From the cell containing the given text, extract its center point as (x, y) coordinate. 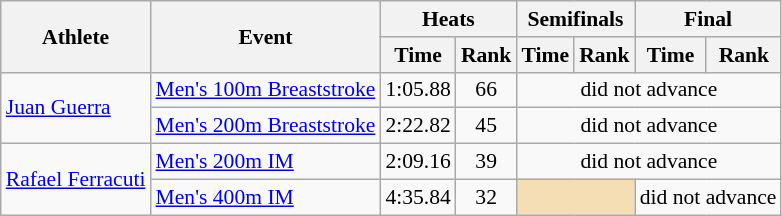
Juan Guerra (76, 108)
32 (486, 197)
Semifinals (575, 19)
2:09.16 (418, 162)
2:22.82 (418, 126)
Men's 200m Breaststroke (266, 126)
Men's 200m IM (266, 162)
Final (708, 19)
1:05.88 (418, 90)
Athlete (76, 36)
Men's 400m IM (266, 197)
Rafael Ferracuti (76, 180)
39 (486, 162)
66 (486, 90)
Heats (448, 19)
Event (266, 36)
4:35.84 (418, 197)
Men's 100m Breaststroke (266, 90)
45 (486, 126)
